Pinpoint the cell where the given text exists, returning its [X, Y] midpoint coordinate. 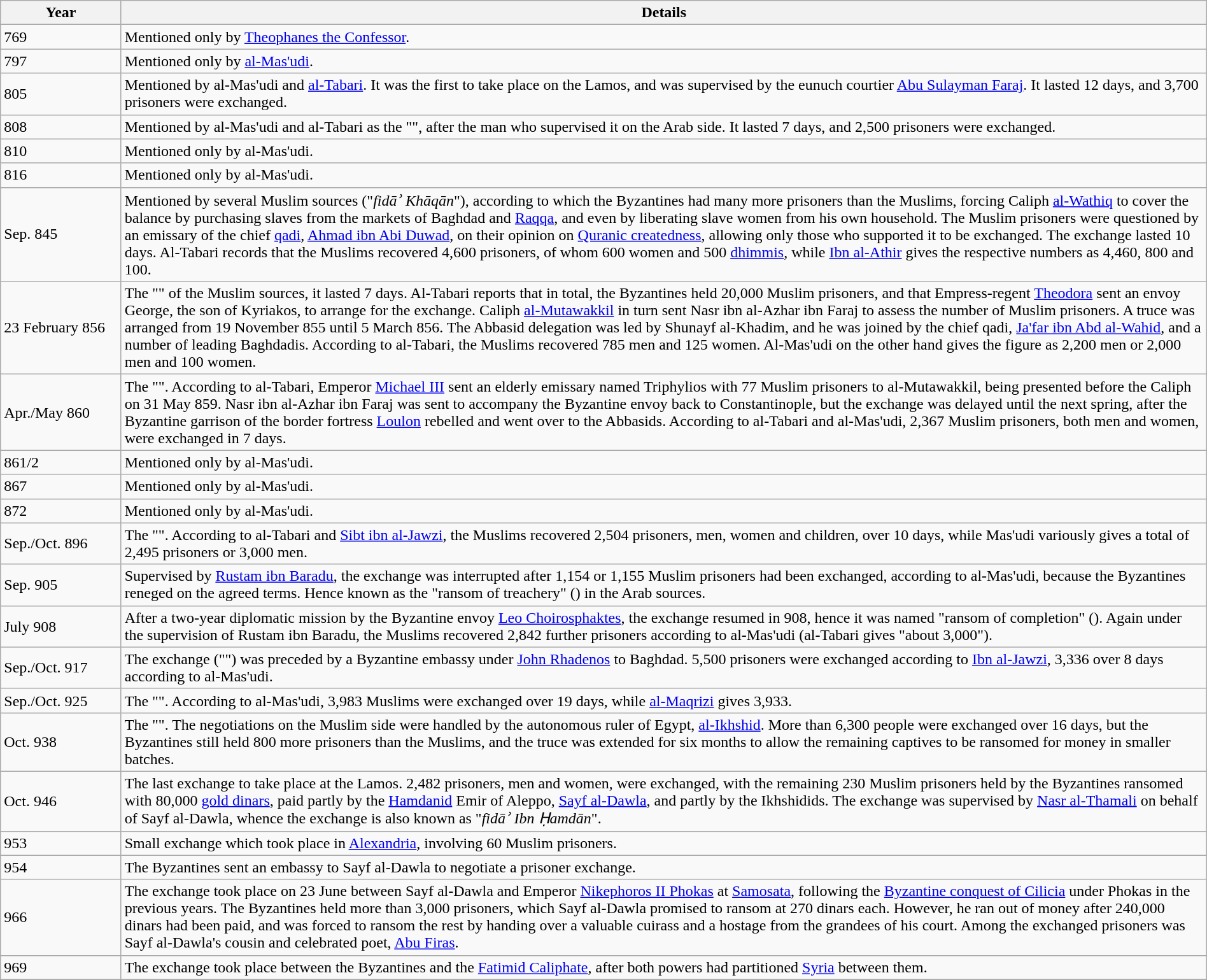
Sep./Oct. 896 [61, 544]
Sep. 905 [61, 585]
769 [61, 37]
797 [61, 61]
Oct. 938 [61, 742]
Sep./Oct. 925 [61, 700]
966 [61, 917]
808 [61, 127]
Sep./Oct. 917 [61, 667]
Oct. 946 [61, 801]
861/2 [61, 462]
805 [61, 94]
Details [663, 13]
The exchange took place between the Byzantines and the Fatimid Caliphate, after both powers had partitioned Syria between them. [663, 967]
816 [61, 175]
867 [61, 486]
954 [61, 867]
The "". According to al-Mas'udi, 3,983 Muslims were exchanged over 19 days, while al-Maqrizi gives 3,933. [663, 700]
Sep. 845 [61, 234]
July 908 [61, 627]
Year [61, 13]
872 [61, 511]
Mentioned only by Theophanes the Confessor. [663, 37]
953 [61, 843]
The Byzantines sent an embassy to Sayf al-Dawla to negotiate a prisoner exchange. [663, 867]
Small exchange which took place in Alexandria, involving 60 Muslim prisoners. [663, 843]
Apr./May 860 [61, 413]
969 [61, 967]
810 [61, 151]
23 February 856 [61, 328]
